Provide the [x, y] coordinate of the cell's center where the given text is located.  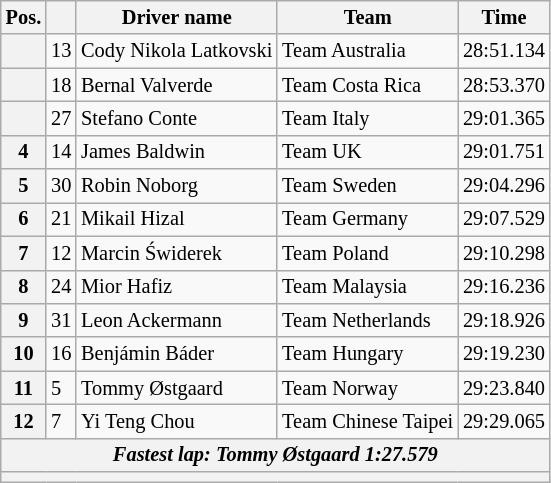
28:53.370 [504, 85]
Tommy Østgaard [176, 388]
Mikail Hizal [176, 219]
Team [368, 17]
24 [61, 287]
28:51.134 [504, 51]
Team Chinese Taipei [368, 421]
21 [61, 219]
Marcin Świderek [176, 253]
29:10.298 [504, 253]
Bernal Valverde [176, 85]
Team Australia [368, 51]
29:07.529 [504, 219]
4 [24, 152]
29:18.926 [504, 320]
31 [61, 320]
Stefano Conte [176, 118]
10 [24, 354]
Team Germany [368, 219]
13 [61, 51]
Fastest lap: Tommy Østgaard 1:27.579 [276, 455]
Mior Hafiz [176, 287]
29:04.296 [504, 186]
Team Norway [368, 388]
Pos. [24, 17]
6 [24, 219]
Time [504, 17]
18 [61, 85]
29:19.230 [504, 354]
29:23.840 [504, 388]
Driver name [176, 17]
29:16.236 [504, 287]
Yi Teng Chou [176, 421]
27 [61, 118]
James Baldwin [176, 152]
30 [61, 186]
Team Hungary [368, 354]
Team Netherlands [368, 320]
29:29.065 [504, 421]
Team Costa Rica [368, 85]
Team Poland [368, 253]
Cody Nikola Latkovski [176, 51]
11 [24, 388]
9 [24, 320]
29:01.365 [504, 118]
8 [24, 287]
Team Sweden [368, 186]
Benjámin Báder [176, 354]
Team UK [368, 152]
Team Malaysia [368, 287]
Robin Noborg [176, 186]
16 [61, 354]
29:01.751 [504, 152]
Leon Ackermann [176, 320]
Team Italy [368, 118]
14 [61, 152]
